Output the (x, y) coordinate of the center of the cell containing the given text.  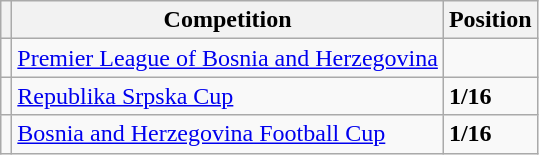
Republika Srpska Cup (228, 96)
Bosnia and Herzegovina Football Cup (228, 134)
Position (490, 20)
Premier League of Bosnia and Herzegovina (228, 58)
Competition (228, 20)
